Find where the given text appears and provide that cell's center as [x, y] coordinate. 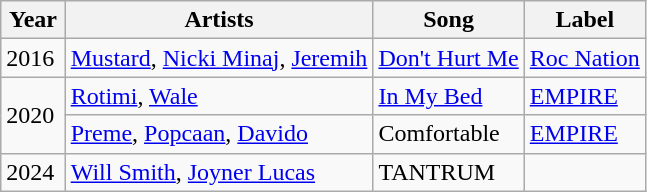
Preme, Popcaan, Davido [219, 134]
2020 [33, 115]
In My Bed [448, 96]
Rotimi, Wale [219, 96]
Song [448, 20]
Mustard, Nicki Minaj, Jeremih [219, 58]
Label [584, 20]
2024 [33, 172]
2016 [33, 58]
TANTRUM [448, 172]
Artists [219, 20]
Comfortable [448, 134]
Roc Nation [584, 58]
Don't Hurt Me [448, 58]
Will Smith, Joyner Lucas [219, 172]
Year [33, 20]
